Return the (X, Y) coordinate for the center point of the cell that contains the specified text.  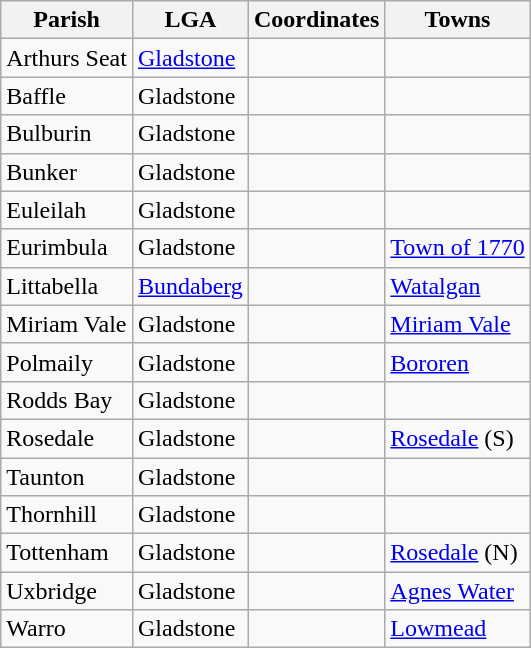
Bororen (458, 362)
Euleilah (67, 210)
Bundaberg (190, 286)
Parish (67, 20)
Tottenham (67, 553)
Watalgan (458, 286)
LGA (190, 20)
Bulburin (67, 134)
Polmaily (67, 362)
Baffle (67, 96)
Uxbridge (67, 591)
Lowmead (458, 629)
Coordinates (316, 20)
Town of 1770 (458, 248)
Towns (458, 20)
Warro (67, 629)
Rosedale (S) (458, 438)
Bunker (67, 172)
Agnes Water (458, 591)
Thornhill (67, 515)
Rosedale (N) (458, 553)
Rodds Bay (67, 400)
Eurimbula (67, 248)
Littabella (67, 286)
Rosedale (67, 438)
Taunton (67, 477)
Arthurs Seat (67, 58)
